Capture the cell that displays the provided text and extract its [X, Y] central coordinate. 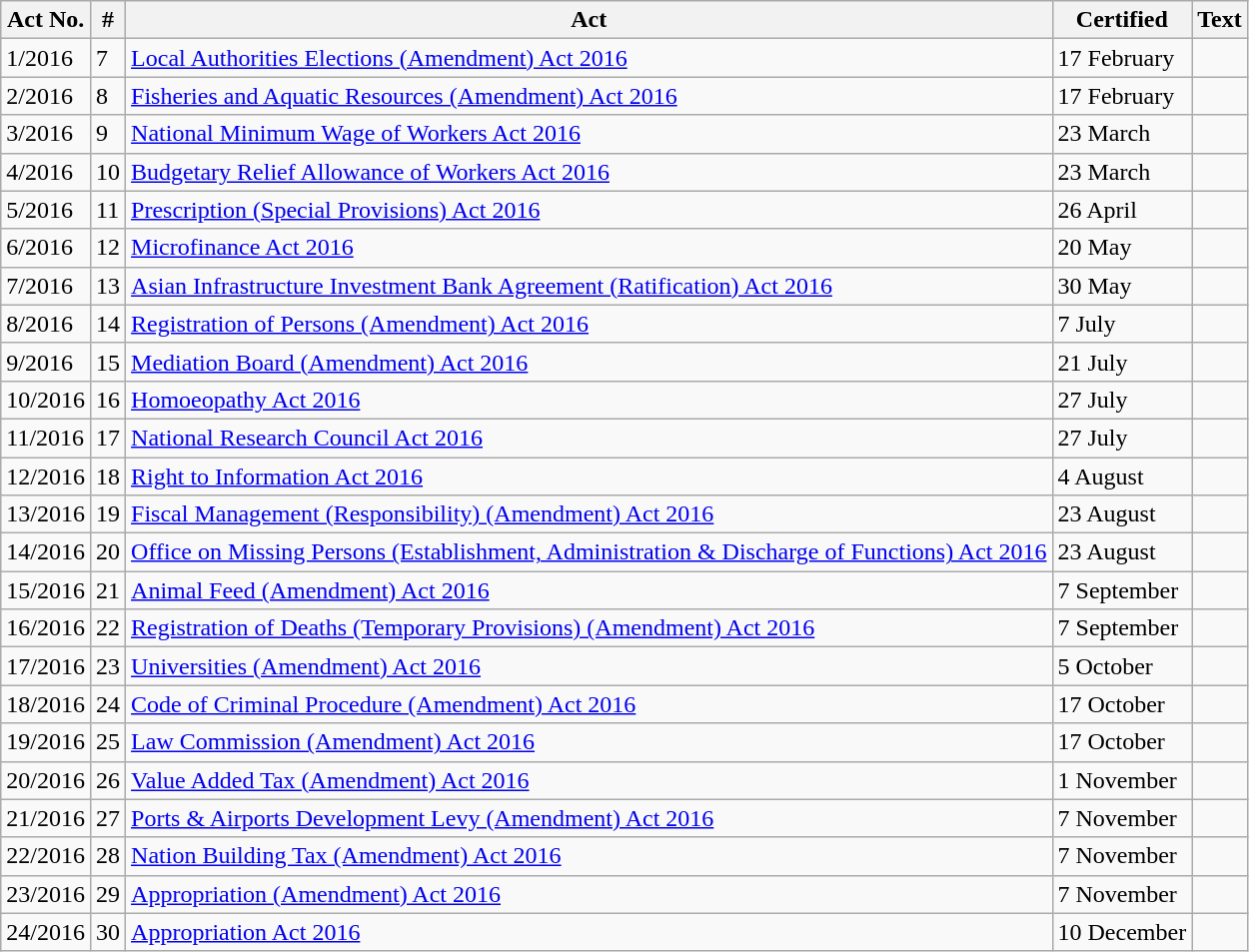
9 [108, 134]
10/2016 [46, 400]
26 April [1122, 210]
6/2016 [46, 248]
Nation Building Tax (Amendment) Act 2016 [590, 856]
Animal Feed (Amendment) Act 2016 [590, 590]
14/2016 [46, 552]
Right to Information Act 2016 [590, 476]
National Minimum Wage of Workers Act 2016 [590, 134]
5 October [1122, 666]
Prescription (Special Provisions) Act 2016 [590, 210]
26 [108, 780]
5/2016 [46, 210]
17/2016 [46, 666]
Law Commission (Amendment) Act 2016 [590, 742]
11 [108, 210]
25 [108, 742]
Microfinance Act 2016 [590, 248]
National Research Council Act 2016 [590, 438]
Act No. [46, 20]
28 [108, 856]
21 July [1122, 362]
# [108, 20]
1/2016 [46, 58]
16 [108, 400]
Fisheries and Aquatic Resources (Amendment) Act 2016 [590, 96]
7 [108, 58]
Homoeopathy Act 2016 [590, 400]
14 [108, 324]
15 [108, 362]
8/2016 [46, 324]
21 [108, 590]
4 August [1122, 476]
Local Authorities Elections (Amendment) Act 2016 [590, 58]
Fiscal Management (Responsibility) (Amendment) Act 2016 [590, 514]
Text [1220, 20]
9/2016 [46, 362]
2/2016 [46, 96]
30 [108, 932]
8 [108, 96]
Code of Criminal Procedure (Amendment) Act 2016 [590, 704]
12 [108, 248]
21/2016 [46, 818]
7/2016 [46, 286]
Registration of Deaths (Temporary Provisions) (Amendment) Act 2016 [590, 628]
15/2016 [46, 590]
13 [108, 286]
10 [108, 172]
Appropriation Act 2016 [590, 932]
Registration of Persons (Amendment) Act 2016 [590, 324]
Ports & Airports Development Levy (Amendment) Act 2016 [590, 818]
11/2016 [46, 438]
19/2016 [46, 742]
12/2016 [46, 476]
23/2016 [46, 894]
27 [108, 818]
24 [108, 704]
1 November [1122, 780]
20/2016 [46, 780]
4/2016 [46, 172]
18/2016 [46, 704]
16/2016 [46, 628]
22 [108, 628]
13/2016 [46, 514]
7 July [1122, 324]
Act [590, 20]
Certified [1122, 20]
29 [108, 894]
22/2016 [46, 856]
3/2016 [46, 134]
23 [108, 666]
19 [108, 514]
18 [108, 476]
17 [108, 438]
Appropriation (Amendment) Act 2016 [590, 894]
Office on Missing Persons (Establishment, Administration & Discharge of Functions) Act 2016 [590, 552]
Asian Infrastructure Investment Bank Agreement (Ratification) Act 2016 [590, 286]
Mediation Board (Amendment) Act 2016 [590, 362]
Universities (Amendment) Act 2016 [590, 666]
24/2016 [46, 932]
30 May [1122, 286]
20 May [1122, 248]
10 December [1122, 932]
Value Added Tax (Amendment) Act 2016 [590, 780]
20 [108, 552]
Budgetary Relief Allowance of Workers Act 2016 [590, 172]
